Return the [X, Y] coordinate for the center point of the cell that contains the specified text.  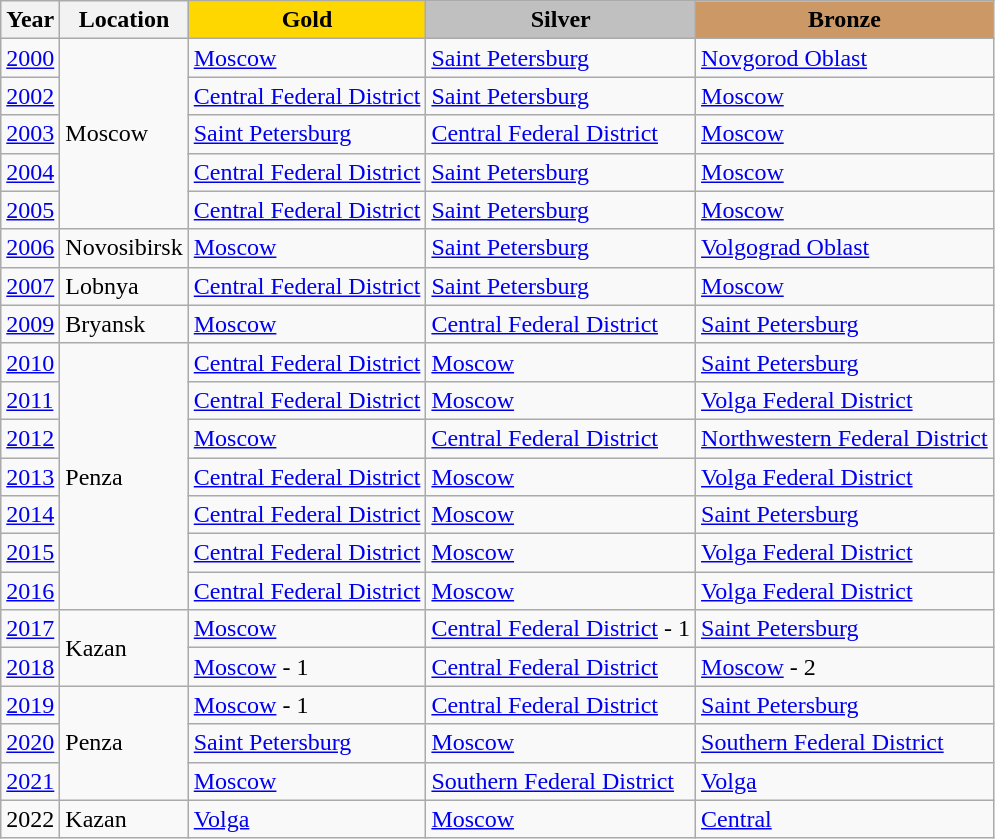
2002 [30, 96]
Northwestern Federal District [845, 438]
Central [845, 819]
Bryansk [124, 324]
2009 [30, 324]
2015 [30, 553]
2007 [30, 286]
2010 [30, 362]
Lobnya [124, 286]
2013 [30, 477]
2000 [30, 58]
2018 [30, 667]
Moscow - 2 [845, 667]
Gold [307, 20]
Location [124, 20]
2021 [30, 781]
2017 [30, 629]
2016 [30, 591]
Silver [561, 20]
Year [30, 20]
2006 [30, 248]
Novgorod Oblast [845, 58]
2020 [30, 743]
2012 [30, 438]
2005 [30, 210]
2003 [30, 134]
2022 [30, 819]
Volgograd Oblast [845, 248]
Central Federal District - 1 [561, 629]
2019 [30, 705]
Novosibirsk [124, 248]
2014 [30, 515]
Bronze [845, 20]
2004 [30, 172]
2011 [30, 400]
